Detect which cell encompasses the target text, then output its (x, y) center coordinate. 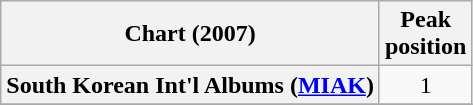
Chart (2007) (190, 34)
South Korean Int'l Albums (MIAK) (190, 85)
1 (425, 85)
Peakposition (425, 34)
